Identify which cell holds the provided text, then report its [x, y] central coordinate. 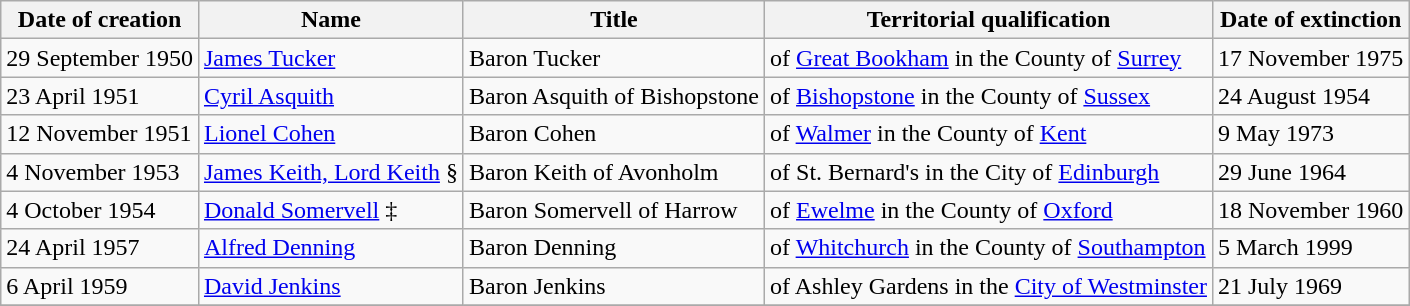
Baron Asquith of Bishopstone [614, 96]
5 March 1999 [1310, 248]
James Keith, Lord Keith § [330, 172]
of Bishopstone in the County of Sussex [989, 96]
Alfred Denning [330, 248]
12 November 1951 [100, 134]
29 June 1964 [1310, 172]
Date of extinction [1310, 20]
David Jenkins [330, 286]
Territorial qualification [989, 20]
Baron Somervell of Harrow [614, 210]
Title [614, 20]
21 July 1969 [1310, 286]
Baron Denning [614, 248]
Date of creation [100, 20]
Baron Keith of Avonholm [614, 172]
9 May 1973 [1310, 134]
of Whitchurch in the County of Southampton [989, 248]
29 September 1950 [100, 58]
Baron Cohen [614, 134]
of St. Bernard's in the City of Edinburgh [989, 172]
Baron Jenkins [614, 286]
17 November 1975 [1310, 58]
Lionel Cohen [330, 134]
23 April 1951 [100, 96]
Cyril Asquith [330, 96]
4 October 1954 [100, 210]
Donald Somervell ‡ [330, 210]
of Ashley Gardens in the City of Westminster [989, 286]
6 April 1959 [100, 286]
18 November 1960 [1310, 210]
of Walmer in the County of Kent [989, 134]
24 August 1954 [1310, 96]
24 April 1957 [100, 248]
Name [330, 20]
of Great Bookham in the County of Surrey [989, 58]
James Tucker [330, 58]
Baron Tucker [614, 58]
4 November 1953 [100, 172]
of Ewelme in the County of Oxford [989, 210]
